From the cell containing the given text, extract its center point as (X, Y) coordinate. 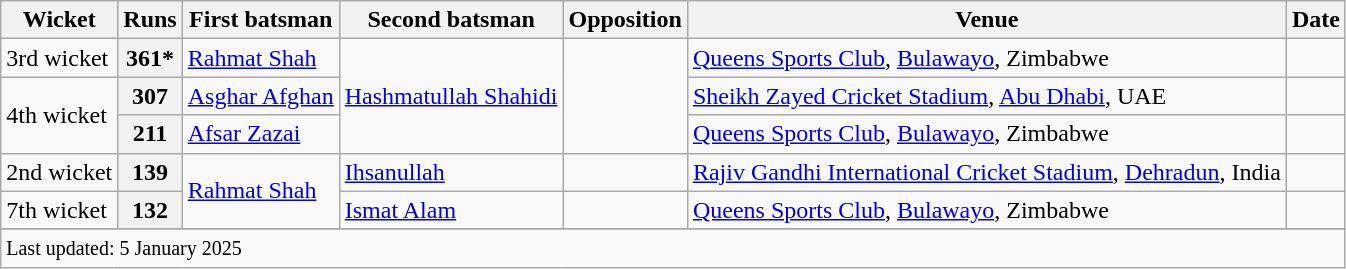
7th wicket (60, 210)
Opposition (625, 20)
Rajiv Gandhi International Cricket Stadium, Dehradun, India (986, 172)
4th wicket (60, 115)
Ihsanullah (451, 172)
2nd wicket (60, 172)
Wicket (60, 20)
First batsman (260, 20)
307 (150, 96)
Ismat Alam (451, 210)
Date (1316, 20)
Hashmatullah Shahidi (451, 96)
Afsar Zazai (260, 134)
Runs (150, 20)
3rd wicket (60, 58)
Last updated: 5 January 2025 (674, 248)
132 (150, 210)
Sheikh Zayed Cricket Stadium, Abu Dhabi, UAE (986, 96)
139 (150, 172)
361* (150, 58)
Venue (986, 20)
211 (150, 134)
Second batsman (451, 20)
Asghar Afghan (260, 96)
